Find where the given text appears and provide that cell's center as [x, y] coordinate. 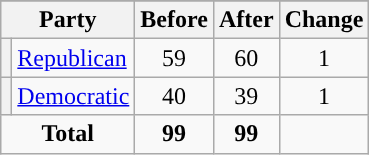
Before [174, 20]
59 [174, 58]
Democratic [74, 96]
After [246, 20]
39 [246, 96]
Total [68, 134]
Republican [74, 58]
Change [324, 20]
60 [246, 58]
40 [174, 96]
Party [68, 20]
